Extract the [X, Y] coordinate from the center of the cell holding the provided text.  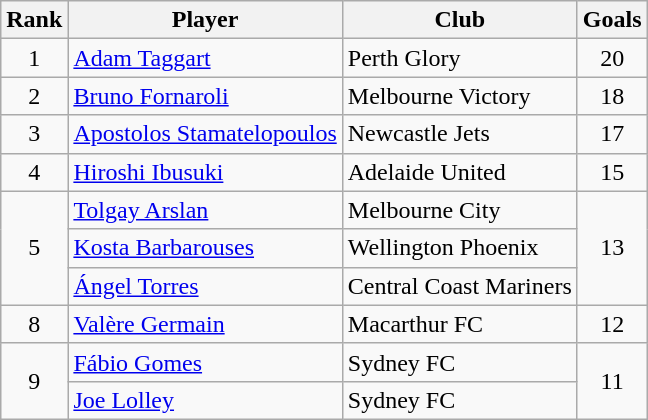
Tolgay Arslan [205, 210]
5 [34, 248]
17 [612, 134]
Hiroshi Ibusuki [205, 172]
Ángel Torres [205, 286]
9 [34, 381]
Kosta Barbarouses [205, 248]
18 [612, 96]
Macarthur FC [460, 324]
11 [612, 381]
Central Coast Mariners [460, 286]
Apostolos Stamatelopoulos [205, 134]
Player [205, 20]
13 [612, 248]
Fábio Gomes [205, 362]
Melbourne City [460, 210]
Valère Germain [205, 324]
Adelaide United [460, 172]
Newcastle Jets [460, 134]
20 [612, 58]
8 [34, 324]
3 [34, 134]
4 [34, 172]
Rank [34, 20]
15 [612, 172]
1 [34, 58]
2 [34, 96]
Adam Taggart [205, 58]
12 [612, 324]
Goals [612, 20]
Club [460, 20]
Bruno Fornaroli [205, 96]
Joe Lolley [205, 400]
Perth Glory [460, 58]
Melbourne Victory [460, 96]
Wellington Phoenix [460, 248]
